Find where the given text appears and provide that cell's center as (X, Y) coordinate. 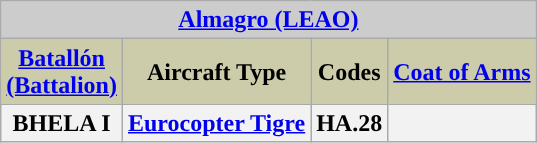
BHELA I (62, 123)
Aircraft Type (216, 72)
Batallón(Battalion) (62, 72)
Coat of Arms (462, 72)
Codes (350, 72)
HA.28 (350, 123)
Almagro (LEAO) (268, 20)
Eurocopter Tigre (216, 123)
